Capture the cell that displays the provided text and extract its [X, Y] central coordinate. 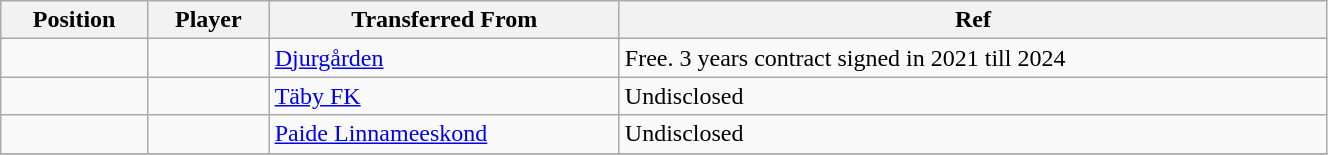
Player [209, 20]
Paide Linnameeskond [444, 134]
Free. 3 years contract signed in 2021 till 2024 [972, 58]
Täby FK [444, 96]
Position [74, 20]
Djurgården [444, 58]
Ref [972, 20]
Transferred From [444, 20]
